For the text-containing cell, return its midpoint in [x, y] coordinate format. 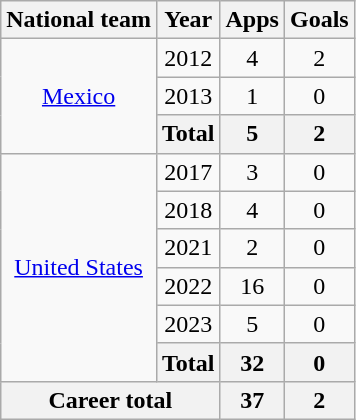
Apps [252, 20]
2017 [188, 172]
2022 [188, 286]
16 [252, 286]
2012 [188, 58]
2023 [188, 324]
37 [252, 400]
3 [252, 172]
National team [79, 20]
2021 [188, 248]
2013 [188, 96]
United States [79, 267]
Mexico [79, 96]
Career total [110, 400]
32 [252, 362]
Goals [319, 20]
Year [188, 20]
2018 [188, 210]
1 [252, 96]
